Determine the (x, y) coordinate at the center of the cell enclosing the given text.  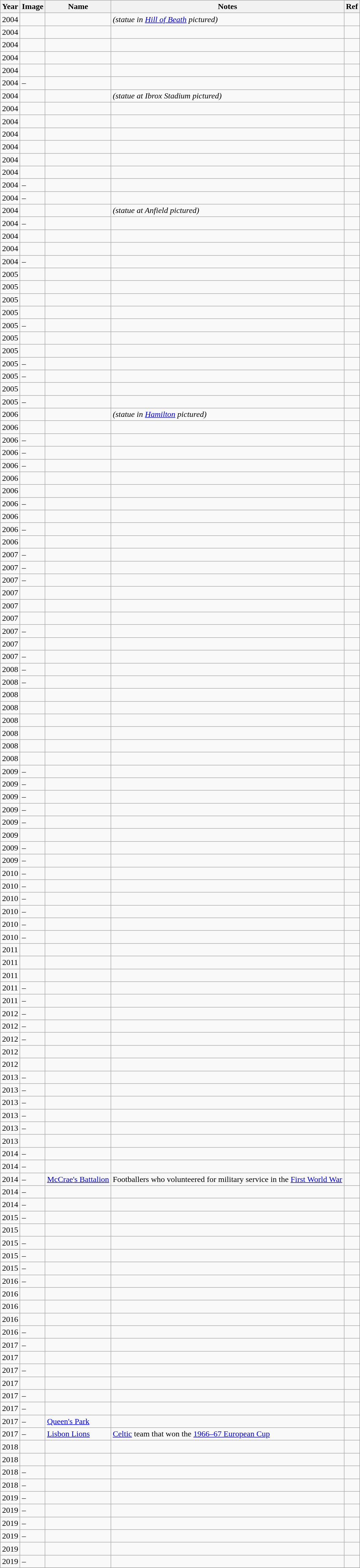
Footballers who volunteered for military service in the First World War (228, 1179)
(statue at Ibrox Stadium pictured) (228, 96)
Image (33, 7)
Notes (228, 7)
Name (78, 7)
Lisbon Lions (78, 1434)
Queen's Park (78, 1421)
Year (10, 7)
(statue in Hill of Beath pictured) (228, 19)
(statue in Hamilton pictured) (228, 415)
(statue at Anfield pictured) (228, 211)
McCrae's Battalion (78, 1179)
Celtic team that won the 1966–67 European Cup (228, 1434)
Ref (352, 7)
